Identify which cell holds the provided text, then report its (X, Y) central coordinate. 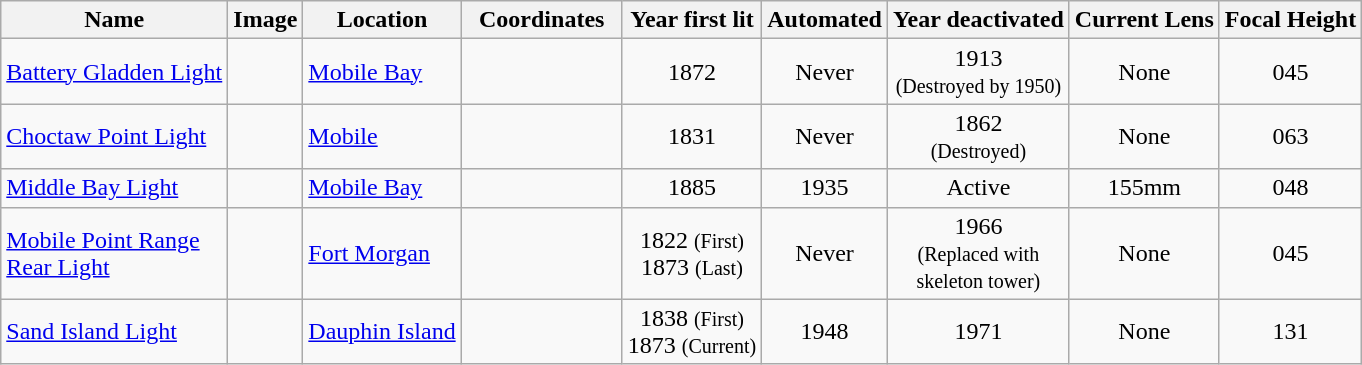
1872 (692, 72)
1948 (825, 332)
1862(Destroyed) (978, 136)
1838 (First) 1873 (Current) (692, 332)
Choctaw Point Light (114, 136)
Dauphin Island (382, 332)
Sand Island Light (114, 332)
1935 (825, 188)
048 (1290, 188)
1913(Destroyed by 1950) (978, 72)
1966(Replaced with skeleton tower) (978, 253)
Location (382, 20)
1885 (692, 188)
Year deactivated (978, 20)
Year first lit (692, 20)
Name (114, 20)
1822 (First) 1873 (Last) (692, 253)
Mobile Point RangeRear Light (114, 253)
131 (1290, 332)
063 (1290, 136)
Active (978, 188)
Focal Height (1290, 20)
Mobile (382, 136)
Automated (825, 20)
1831 (692, 136)
Current Lens (1144, 20)
Battery Gladden Light (114, 72)
1971 (978, 332)
Fort Morgan (382, 253)
Middle Bay Light (114, 188)
155mm (1144, 188)
Image (266, 20)
Coordinates (542, 20)
